From the cell containing the given text, extract its center point as [x, y] coordinate. 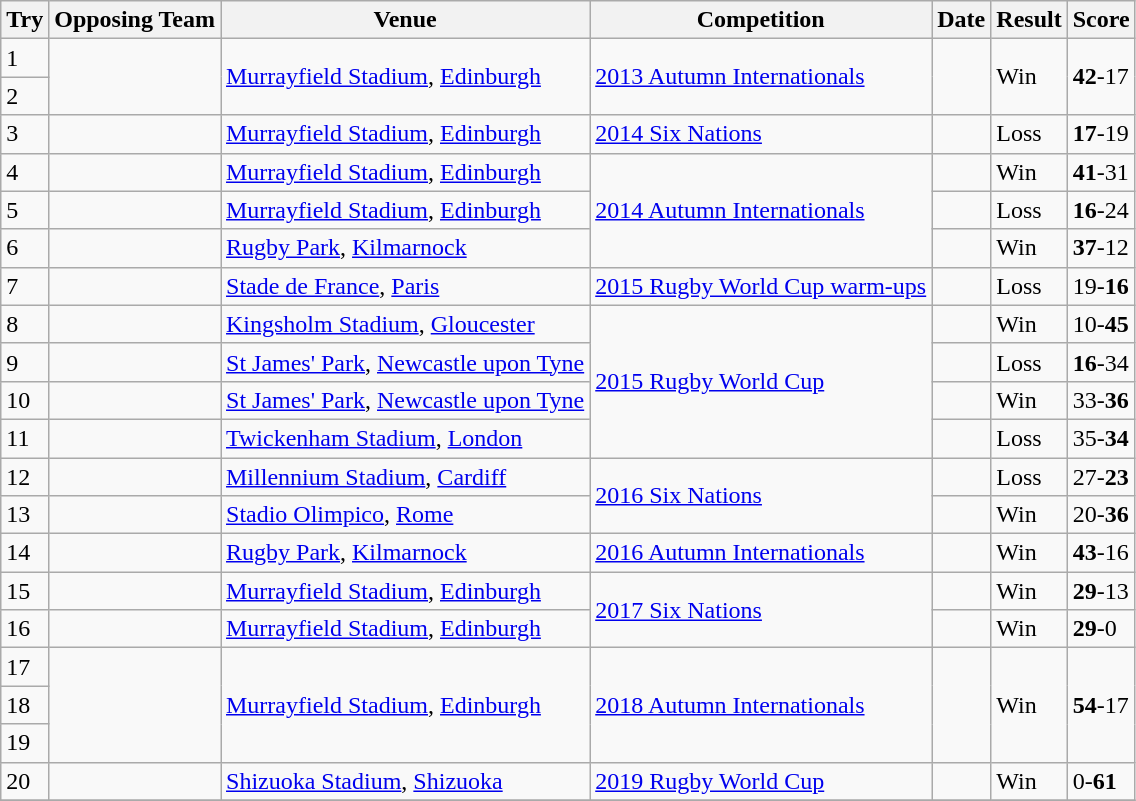
2015 Rugby World Cup [761, 381]
3 [25, 134]
20 [25, 781]
Twickenham Stadium, London [404, 438]
2014 Autumn Internationals [761, 210]
10-45 [1101, 324]
11 [25, 438]
Venue [404, 20]
Result [1029, 20]
14 [25, 553]
2016 Autumn Internationals [761, 553]
9 [25, 362]
2013 Autumn Internationals [761, 77]
37-12 [1101, 248]
29-13 [1101, 591]
6 [25, 248]
41-31 [1101, 172]
5 [25, 210]
16-34 [1101, 362]
Stadio Olimpico, Rome [404, 515]
2018 Autumn Internationals [761, 705]
16-24 [1101, 210]
Millennium Stadium, Cardiff [404, 477]
43-16 [1101, 553]
Opposing Team [135, 20]
10 [25, 400]
33-36 [1101, 400]
13 [25, 515]
12 [25, 477]
1 [25, 58]
7 [25, 286]
2017 Six Nations [761, 610]
Shizuoka Stadium, Shizuoka [404, 781]
19-16 [1101, 286]
0-61 [1101, 781]
4 [25, 172]
Score [1101, 20]
2019 Rugby World Cup [761, 781]
54-17 [1101, 705]
2014 Six Nations [761, 134]
27-23 [1101, 477]
Try [25, 20]
17-19 [1101, 134]
2016 Six Nations [761, 496]
2015 Rugby World Cup warm-ups [761, 286]
42-17 [1101, 77]
19 [25, 743]
29-0 [1101, 629]
Kingsholm Stadium, Gloucester [404, 324]
16 [25, 629]
Stade de France, Paris [404, 286]
17 [25, 667]
20-36 [1101, 515]
2 [25, 96]
18 [25, 705]
15 [25, 591]
8 [25, 324]
Date [962, 20]
Competition [761, 20]
35-34 [1101, 438]
